Return [X, Y] of the center of cell containing provided text 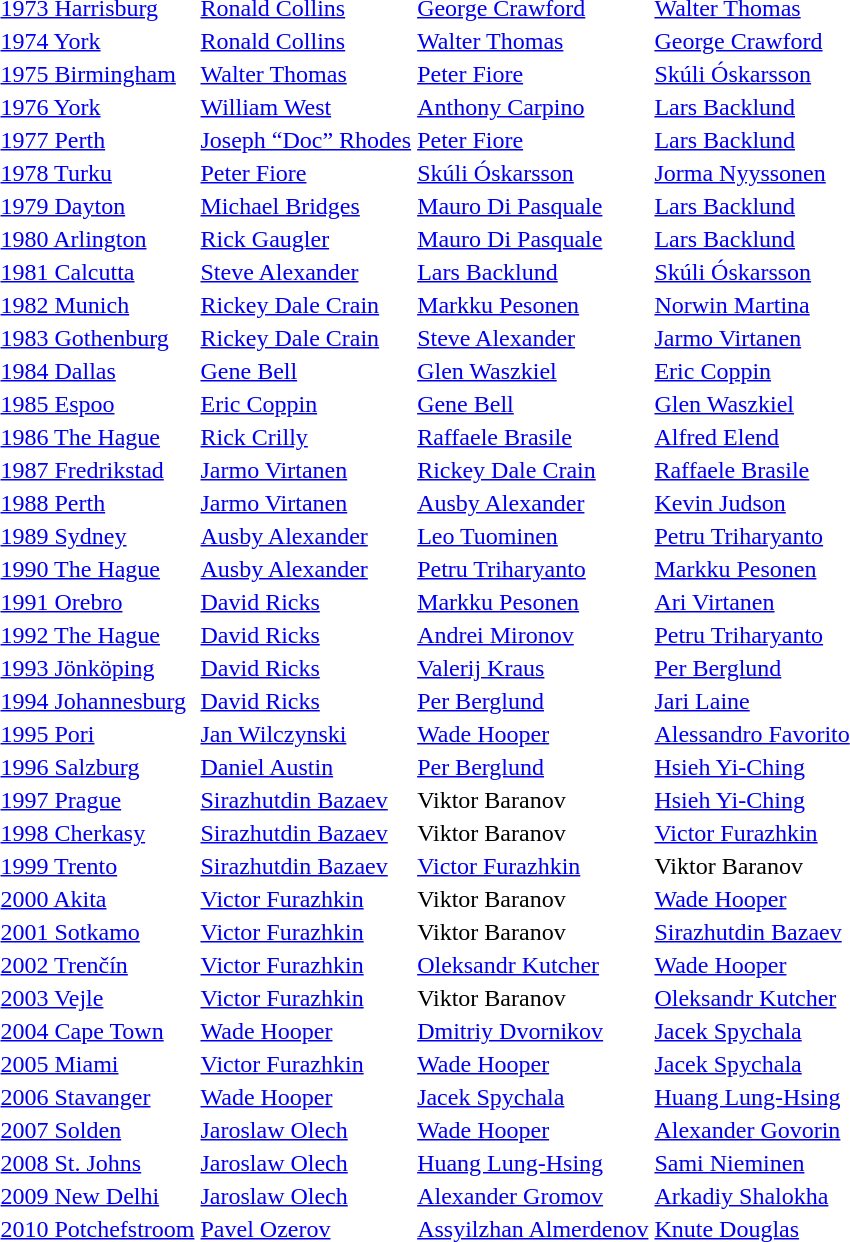
Glen Waszkiel [533, 371]
Anthony Carpino [533, 107]
Valerij Kraus [533, 668]
Skúli Óskarsson [533, 173]
Eric Coppin [306, 404]
Oleksandr Kutcher [533, 965]
Leo Tuominen [533, 536]
Michael Bridges [306, 206]
Joseph “Doc” Rhodes [306, 140]
Daniel Austin [306, 767]
Dmitriy Dvornikov [533, 1031]
Jan Wilczynski [306, 734]
Andrei Mironov [533, 635]
Ronald Collins [306, 41]
Huang Lung-Hsing [533, 1163]
Rick Gaugler [306, 239]
William West [306, 107]
Lars Backlund [533, 272]
Petru Triharyanto [533, 569]
Raffaele Brasile [533, 437]
Rick Crilly [306, 437]
Jacek Spychala [533, 1097]
Alexander Gromov [533, 1196]
